Identify which cell holds the provided text, then report its [x, y] central coordinate. 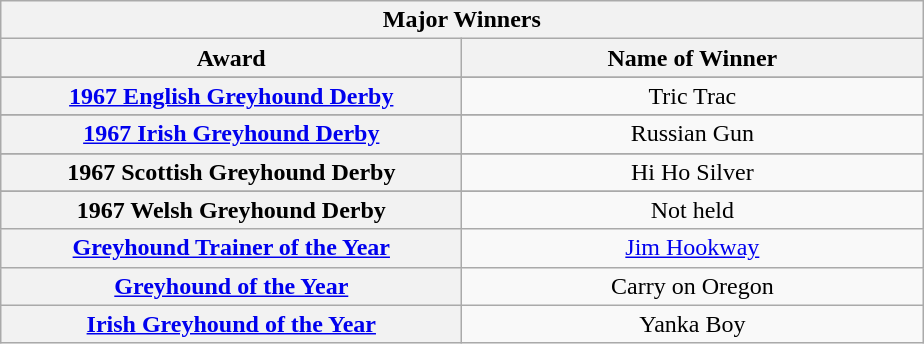
1967 English Greyhound Derby [232, 96]
Irish Greyhound of the Year [232, 324]
Russian Gun [692, 134]
Carry on Oregon [692, 286]
Not held [692, 210]
1967 Scottish Greyhound Derby [232, 172]
Hi Ho Silver [692, 172]
Jim Hookway [692, 248]
Award [232, 58]
Greyhound Trainer of the Year [232, 248]
Major Winners [462, 20]
Name of Winner [692, 58]
Greyhound of the Year [232, 286]
1967 Welsh Greyhound Derby [232, 210]
Tric Trac [692, 96]
Yanka Boy [692, 324]
1967 Irish Greyhound Derby [232, 134]
